Pinpoint the cell where the given text exists, returning its (x, y) midpoint coordinate. 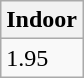
Indoor (42, 20)
1.95 (42, 58)
